Scan for the cell matching the given text and deliver its [x, y] coordinate at center. 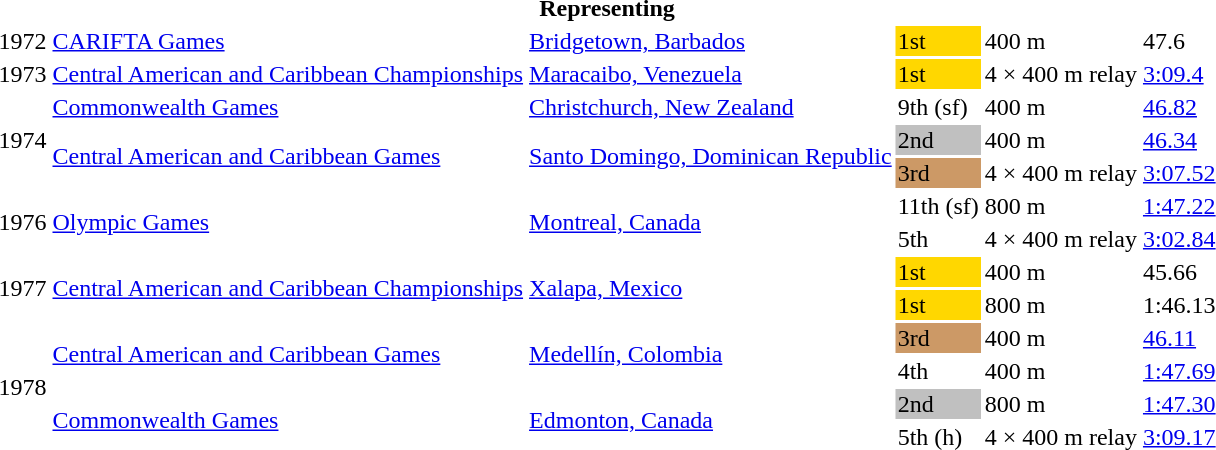
Santo Domingo, Dominican Republic [711, 156]
11th (sf) [938, 206]
9th (sf) [938, 107]
Commonwealth Games [288, 107]
Maracaibo, Venezuela [711, 74]
Montreal, Canada [711, 222]
Xalapa, Mexico [711, 288]
Olympic Games [288, 222]
4th [938, 371]
Christchurch, New Zealand [711, 107]
CARIFTA Games [288, 41]
Bridgetown, Barbados [711, 41]
Medellín, Colombia [711, 354]
5th [938, 239]
